Find where the given text appears and provide that cell's center as [x, y] coordinate. 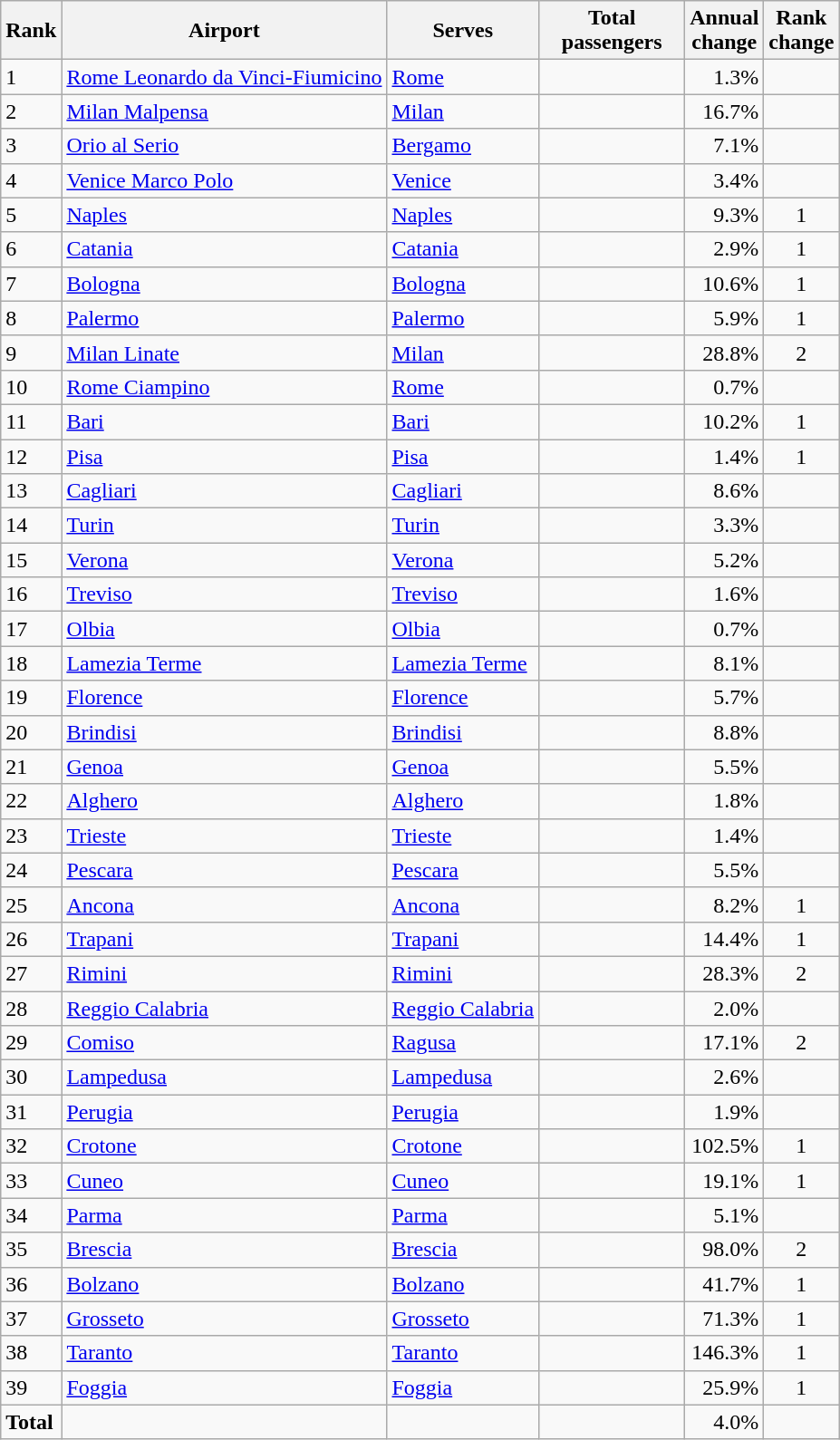
9.3% [725, 215]
10.6% [725, 284]
12 [31, 456]
38 [31, 1353]
2.0% [725, 1009]
3 [31, 146]
Ragusa [463, 1043]
28.3% [725, 973]
1.8% [725, 801]
25.9% [725, 1387]
27 [31, 973]
3.3% [725, 526]
1.6% [725, 594]
2.6% [725, 1078]
5.7% [725, 698]
8 [31, 318]
Rome Ciampino [225, 387]
37 [31, 1319]
19.1% [725, 1181]
17 [31, 629]
Total [31, 1422]
21 [31, 767]
Venice Marco Polo [225, 180]
Milan Malpensa [225, 111]
6 [31, 249]
14.4% [725, 939]
5 [31, 215]
Rank [31, 31]
29 [31, 1043]
28.8% [725, 353]
5.2% [725, 560]
Bergamo [463, 146]
3.4% [725, 180]
26 [31, 939]
7.1% [725, 146]
8.1% [725, 663]
Serves [463, 31]
8.6% [725, 491]
15 [31, 560]
Milan Linate [225, 353]
28 [31, 1009]
36 [31, 1284]
10 [31, 387]
4.0% [725, 1422]
30 [31, 1078]
17.1% [725, 1043]
Annualchange [725, 31]
Rankchange [801, 31]
24 [31, 870]
33 [31, 1181]
1.3% [725, 77]
Airport [225, 31]
25 [31, 904]
20 [31, 732]
32 [31, 1146]
98.0% [725, 1250]
2.9% [725, 249]
19 [31, 698]
11 [31, 421]
8.8% [725, 732]
5.1% [725, 1215]
71.3% [725, 1319]
8.2% [725, 904]
Comiso [225, 1043]
34 [31, 1215]
31 [31, 1112]
23 [31, 836]
41.7% [725, 1284]
16 [31, 594]
5.9% [725, 318]
7 [31, 284]
35 [31, 1250]
Rome Leonardo da Vinci-Fiumicino [225, 77]
16.7% [725, 111]
1.9% [725, 1112]
18 [31, 663]
22 [31, 801]
Totalpassengers [613, 31]
10.2% [725, 421]
39 [31, 1387]
102.5% [725, 1146]
9 [31, 353]
Venice [463, 180]
14 [31, 526]
4 [31, 180]
146.3% [725, 1353]
13 [31, 491]
Orio al Serio [225, 146]
